Extract the [X, Y] coordinate from the center of the cell holding the provided text.  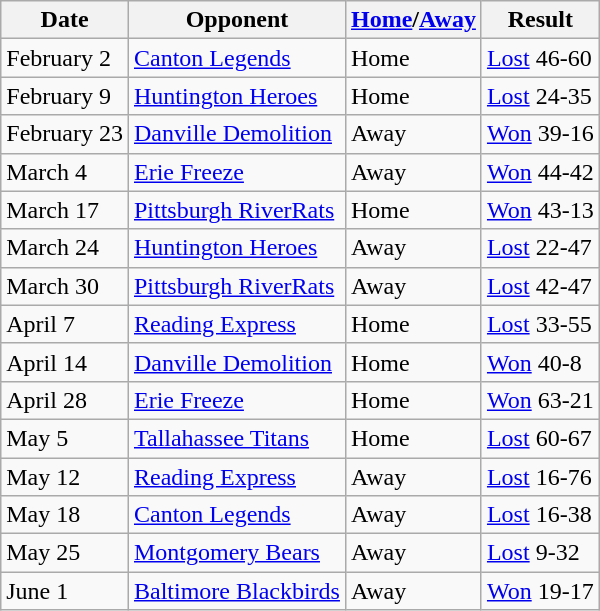
Lost 16-76 [540, 477]
June 1 [65, 591]
Date [65, 20]
March 17 [65, 210]
Lost 16-38 [540, 515]
Won 40-8 [540, 362]
Won 19-17 [540, 591]
March 30 [65, 286]
February 2 [65, 58]
Won 39-16 [540, 134]
Lost 42-47 [540, 286]
Result [540, 20]
Home/Away [413, 20]
Lost 22-47 [540, 248]
February 23 [65, 134]
March 24 [65, 248]
Lost 46-60 [540, 58]
Won 43-13 [540, 210]
Lost 33-55 [540, 324]
Lost 60-67 [540, 438]
April 28 [65, 400]
May 25 [65, 553]
Opponent [236, 20]
Lost 9-32 [540, 553]
Won 44-42 [540, 172]
Lost 24-35 [540, 96]
Tallahassee Titans [236, 438]
Baltimore Blackbirds [236, 591]
May 18 [65, 515]
Montgomery Bears [236, 553]
April 7 [65, 324]
May 5 [65, 438]
February 9 [65, 96]
Won 63-21 [540, 400]
May 12 [65, 477]
April 14 [65, 362]
March 4 [65, 172]
